Determine the (X, Y) coordinate at the center of the cell enclosing the given text.  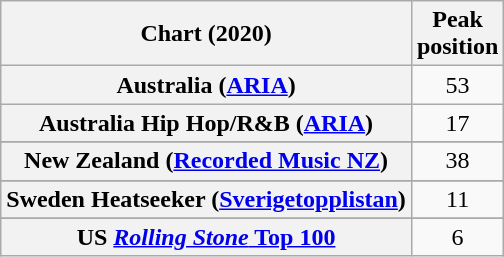
6 (457, 237)
Chart (2020) (206, 34)
17 (457, 123)
Peakposition (457, 34)
New Zealand (Recorded Music NZ) (206, 161)
38 (457, 161)
Australia Hip Hop/R&B (ARIA) (206, 123)
11 (457, 199)
53 (457, 85)
Sweden Heatseeker (Sverigetopplistan) (206, 199)
Australia (ARIA) (206, 85)
US Rolling Stone Top 100 (206, 237)
